Locate the cell with the specified text and output its [x, y] center coordinate. 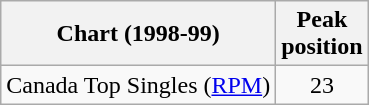
Peakposition [322, 34]
Canada Top Singles (RPM) [138, 85]
Chart (1998-99) [138, 34]
23 [322, 85]
